Find where the given text appears and provide that cell's center as [X, Y] coordinate. 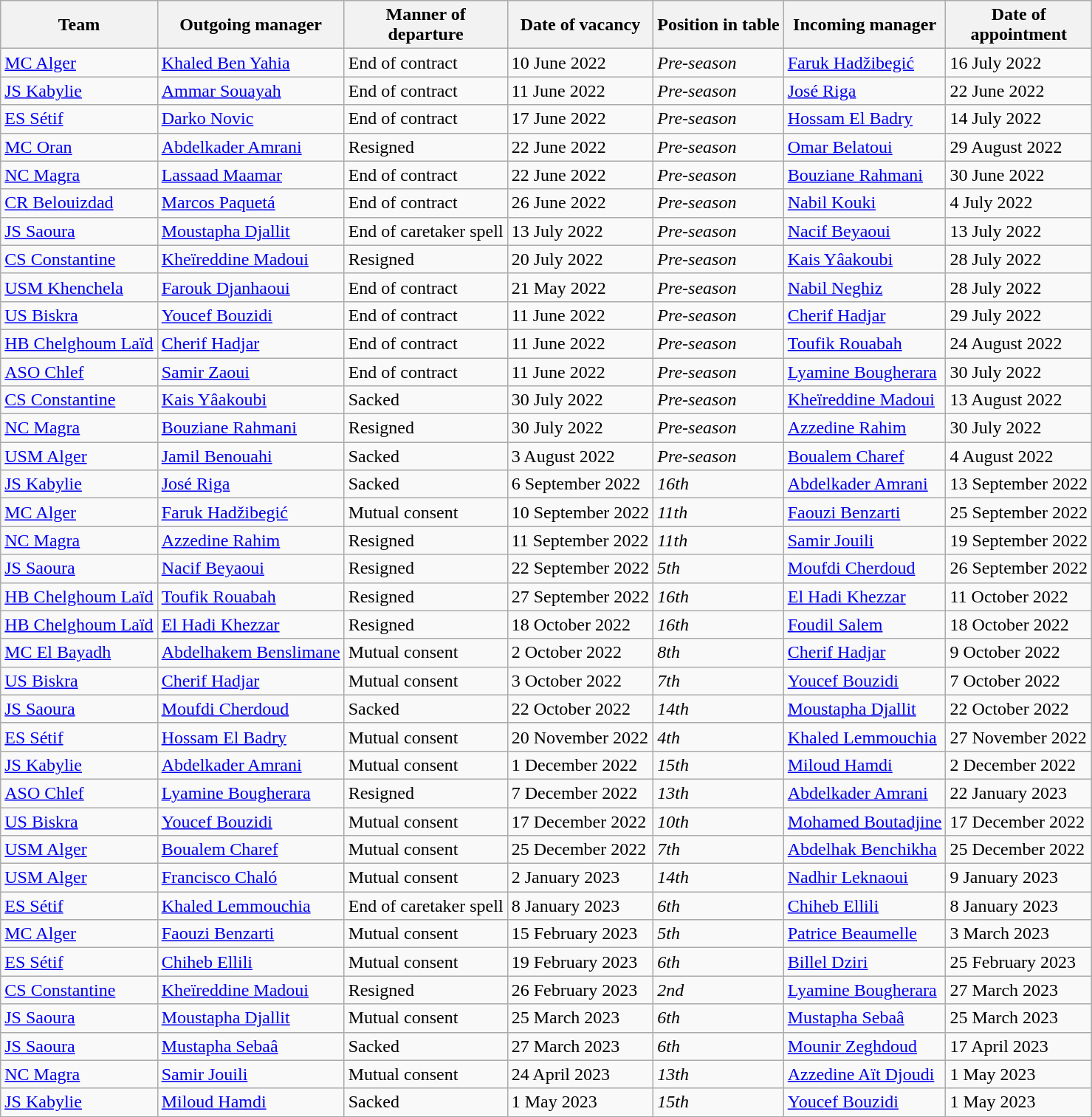
15 February 2023 [580, 934]
Date of vacancy [580, 25]
2 January 2023 [580, 878]
14 July 2022 [1019, 119]
7 December 2022 [580, 793]
Ammar Souayah [251, 91]
Team [79, 25]
Mohamed Boutadjine [865, 822]
27 September 2022 [580, 597]
Khaled Ben Yahia [251, 63]
4 August 2022 [1019, 456]
10 September 2022 [580, 512]
10th [718, 822]
Marcos Paquetá [251, 203]
2 October 2022 [580, 653]
25 February 2023 [1019, 962]
Lassaad Maamar [251, 175]
21 May 2022 [580, 287]
22 September 2022 [580, 568]
Darko Novic [251, 119]
26 June 2022 [580, 203]
Azzedine Aït Djoudi [865, 1074]
19 February 2023 [580, 962]
Jamil Benouahi [251, 456]
29 August 2022 [1019, 147]
10 June 2022 [580, 63]
20 November 2022 [580, 737]
Nabil Kouki [865, 203]
27 November 2022 [1019, 737]
17 April 2023 [1019, 1046]
2nd [718, 990]
26 February 2023 [580, 990]
USM Khenchela [79, 287]
Farouk Djanhaoui [251, 287]
Date ofappointment [1019, 25]
Abdelhakem Benslimane [251, 653]
7 October 2022 [1019, 681]
19 September 2022 [1019, 540]
17 June 2022 [580, 119]
25 September 2022 [1019, 512]
3 August 2022 [580, 456]
Patrice Beaumelle [865, 934]
Francisco Chaló [251, 878]
Nadhir Leknaoui [865, 878]
13 September 2022 [1019, 484]
29 July 2022 [1019, 315]
Nabil Neghiz [865, 287]
9 October 2022 [1019, 653]
6 September 2022 [580, 484]
Abdelhak Benchikha [865, 850]
24 April 2023 [580, 1074]
30 June 2022 [1019, 175]
24 August 2022 [1019, 343]
Outgoing manager [251, 25]
26 September 2022 [1019, 568]
1 December 2022 [580, 765]
8th [718, 653]
3 October 2022 [580, 681]
Mounir Zeghdoud [865, 1046]
4 July 2022 [1019, 203]
16 July 2022 [1019, 63]
CR Belouizdad [79, 203]
4th [718, 737]
Foudil Salem [865, 625]
2 December 2022 [1019, 765]
Incoming manager [865, 25]
22 January 2023 [1019, 793]
Position in table [718, 25]
Billel Dziri [865, 962]
Samir Zaoui [251, 371]
MC Oran [79, 147]
Omar Belatoui [865, 147]
11 October 2022 [1019, 597]
13 August 2022 [1019, 400]
3 March 2023 [1019, 934]
9 January 2023 [1019, 878]
MC El Bayadh [79, 653]
11 September 2022 [580, 540]
20 July 2022 [580, 259]
Manner ofdeparture [425, 25]
